From the cell containing the given text, extract its center point as (X, Y) coordinate. 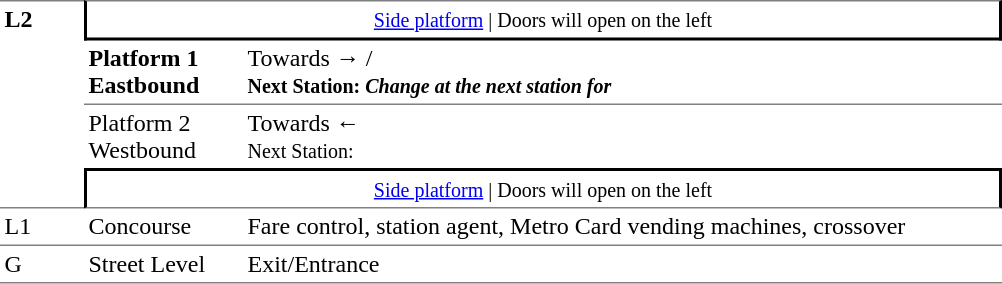
L2 (42, 104)
Towards ← Next Station: (622, 136)
Platform 2Westbound (164, 136)
L1 (42, 226)
Towards → / Next Station: Change at the next station for (622, 72)
Fare control, station agent, Metro Card vending machines, crossover (622, 226)
Street Level (164, 264)
G (42, 264)
Concourse (164, 226)
Platform 1Eastbound (164, 72)
Exit/Entrance (622, 264)
